Scan for the cell matching the given text and deliver its [X, Y] coordinate at center. 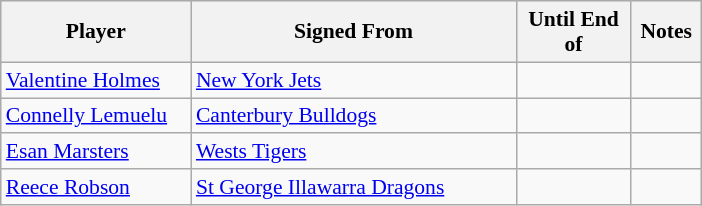
Esan Marsters [96, 152]
Until End of [574, 32]
Notes [666, 32]
Canterbury Bulldogs [354, 116]
Signed From [354, 32]
New York Jets [354, 80]
Reece Robson [96, 187]
Wests Tigers [354, 152]
St George Illawarra Dragons [354, 187]
Connelly Lemuelu [96, 116]
Valentine Holmes [96, 80]
Player [96, 32]
